For the text-containing cell, return its midpoint in [x, y] coordinate format. 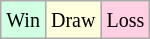
Draw [72, 20]
Loss [126, 20]
Win [24, 20]
